Return the (x, y) coordinate for the center point of the cell that contains the specified text.  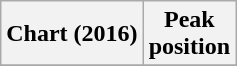
Chart (2016) (72, 34)
Peak position (189, 34)
